Identify which cell holds the provided text, then report its (x, y) central coordinate. 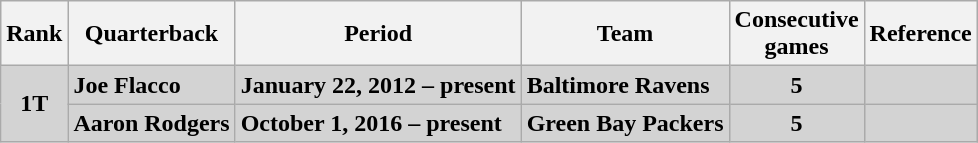
Aaron Rodgers (152, 123)
Consecutivegames (796, 34)
Green Bay Packers (625, 123)
Reference (920, 34)
Period (378, 34)
Team (625, 34)
October 1, 2016 – present (378, 123)
1T (34, 104)
January 22, 2012 – present (378, 85)
Quarterback (152, 34)
Baltimore Ravens (625, 85)
Rank (34, 34)
Joe Flacco (152, 85)
